For the text-containing cell, return its midpoint in [x, y] coordinate format. 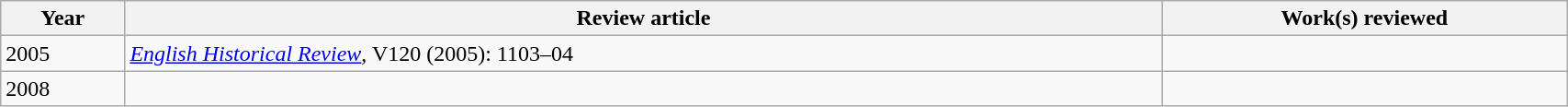
English Historical Review, V120 (2005): 1103–04 [643, 53]
2005 [62, 53]
Review article [643, 18]
Year [62, 18]
Work(s) reviewed [1365, 18]
2008 [62, 89]
